Return (X, Y) of the center of cell containing provided text 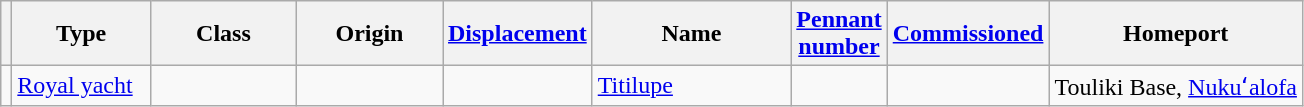
Homeport (1176, 34)
Royal yacht (82, 86)
Type (82, 34)
Pennant number (839, 34)
Touliki Base, Nukuʻalofa (1176, 86)
Name (692, 34)
Titilupe (692, 86)
Commissioned (968, 34)
Class (223, 34)
Displacement (517, 34)
Origin (369, 34)
